Identify which cell holds the provided text, then report its (x, y) central coordinate. 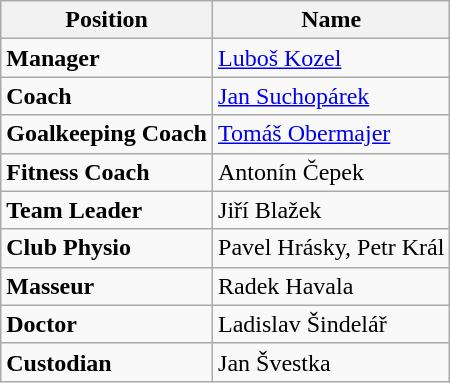
Jan Švestka (332, 362)
Tomáš Obermajer (332, 134)
Radek Havala (332, 286)
Jan Suchopárek (332, 96)
Club Physio (107, 248)
Goalkeeping Coach (107, 134)
Masseur (107, 286)
Custodian (107, 362)
Fitness Coach (107, 172)
Ladislav Šindelář (332, 324)
Team Leader (107, 210)
Position (107, 20)
Pavel Hrásky, Petr Král (332, 248)
Antonín Čepek (332, 172)
Manager (107, 58)
Jiří Blažek (332, 210)
Coach (107, 96)
Luboš Kozel (332, 58)
Name (332, 20)
Doctor (107, 324)
